Return the [x, y] coordinate for the center point of the cell that contains the specified text.  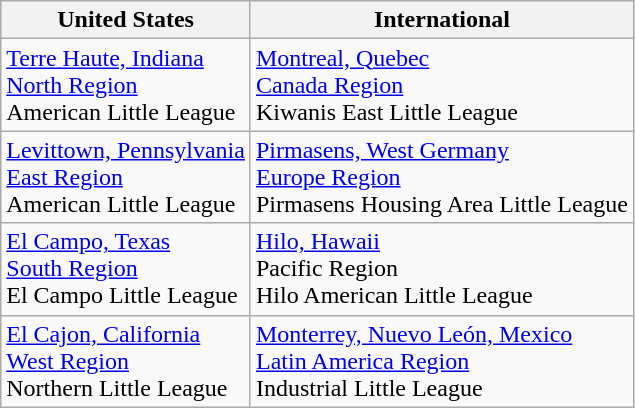
United States [126, 20]
Hilo, HawaiiPacific RegionHilo American Little League [442, 269]
El Cajon, CaliforniaWest RegionNorthern Little League [126, 361]
El Campo, TexasSouth RegionEl Campo Little League [126, 269]
Levittown, PennsylvaniaEast RegionAmerican Little League [126, 177]
International [442, 20]
Monterrey, Nuevo León, MexicoLatin America RegionIndustrial Little League [442, 361]
Pirmasens, West GermanyEurope RegionPirmasens Housing Area Little League [442, 177]
Montreal, QuebecCanada RegionKiwanis East Little League [442, 85]
Terre Haute, IndianaNorth RegionAmerican Little League [126, 85]
